Search for the cell housing the specified text and yield its [X, Y] center coordinate. 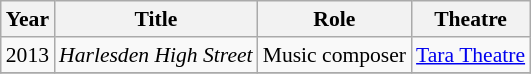
Year [28, 19]
Harlesden High Street [156, 55]
Music composer [334, 55]
Title [156, 19]
2013 [28, 55]
Tara Theatre [470, 55]
Theatre [470, 19]
Role [334, 19]
